Capture the cell that displays the provided text and extract its (x, y) central coordinate. 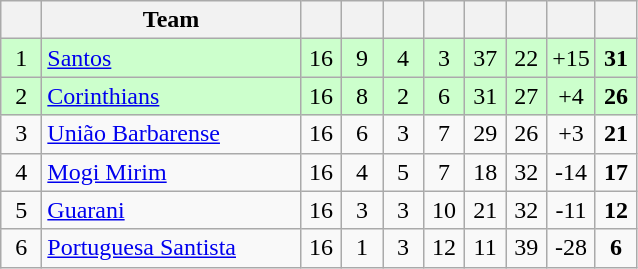
+3 (572, 134)
Mogi Mirim (172, 172)
Team (172, 20)
10 (444, 210)
17 (616, 172)
37 (486, 58)
-11 (572, 210)
Corinthians (172, 96)
+4 (572, 96)
Portuguesa Santista (172, 248)
9 (362, 58)
-14 (572, 172)
39 (526, 248)
+15 (572, 58)
Guarani (172, 210)
22 (526, 58)
27 (526, 96)
18 (486, 172)
8 (362, 96)
União Barbarense (172, 134)
29 (486, 134)
11 (486, 248)
Santos (172, 58)
-28 (572, 248)
